Output the [x, y] coordinate of the center of the cell containing the given text.  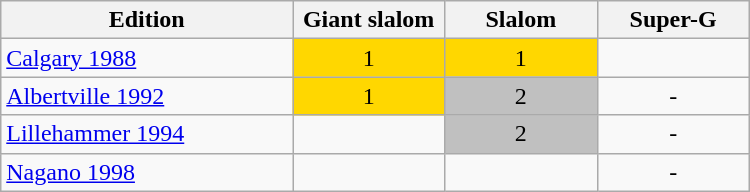
Calgary 1988 [147, 58]
Nagano 1998 [147, 172]
Giant slalom [369, 20]
Lillehammer 1994 [147, 134]
Slalom [521, 20]
Albertville 1992 [147, 96]
Super-G [673, 20]
Edition [147, 20]
